Scan for the cell matching the given text and deliver its (X, Y) coordinate at center. 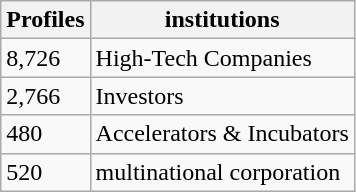
Profiles (46, 20)
institutions (222, 20)
High-Tech Companies (222, 58)
480 (46, 134)
520 (46, 172)
Accelerators & Incubators (222, 134)
8,726 (46, 58)
multinational corporation (222, 172)
Investors (222, 96)
2,766 (46, 96)
